Locate the cell with the specified text and output its [x, y] center coordinate. 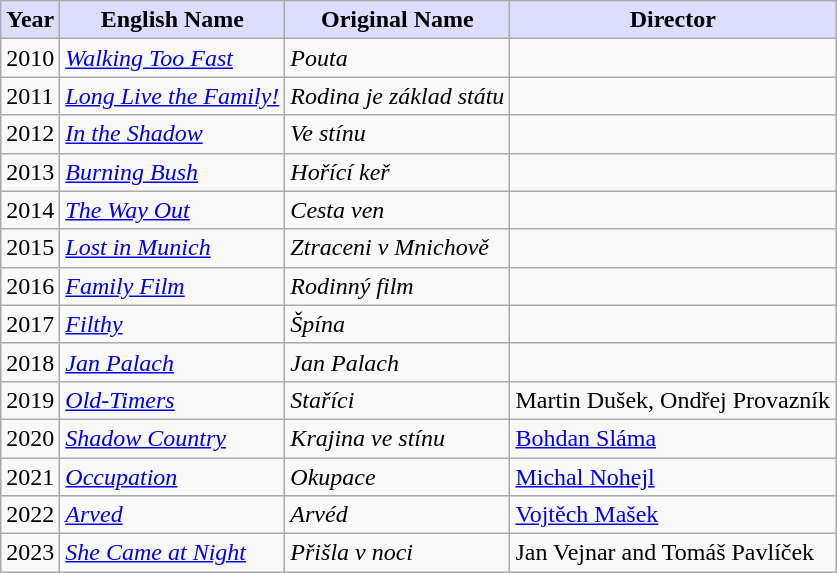
English Name [172, 20]
Staříci [398, 400]
Pouta [398, 58]
2021 [30, 477]
Original Name [398, 20]
2012 [30, 134]
2017 [30, 324]
In the Shadow [172, 134]
Shadow Country [172, 438]
Rodina je základ státu [398, 96]
Ve stínu [398, 134]
Walking Too Fast [172, 58]
Vojtěch Mašek [673, 515]
The Way Out [172, 210]
Occupation [172, 477]
2018 [30, 362]
Family Film [172, 286]
Špína [398, 324]
2019 [30, 400]
Director [673, 20]
Bohdan Sláma [673, 438]
Jan Vejnar and Tomáš Pavlíček [673, 553]
Burning Bush [172, 172]
Arvéd [398, 515]
2011 [30, 96]
2022 [30, 515]
2023 [30, 553]
2013 [30, 172]
2014 [30, 210]
Hořící keř [398, 172]
2020 [30, 438]
Krajina ve stínu [398, 438]
Arved [172, 515]
Cesta ven [398, 210]
Okupace [398, 477]
Old-Timers [172, 400]
Martin Dušek, Ondřej Provazník [673, 400]
Year [30, 20]
Ztraceni v Mnichově [398, 248]
She Came at Night [172, 553]
Long Live the Family! [172, 96]
Michal Nohejl [673, 477]
2010 [30, 58]
2016 [30, 286]
2015 [30, 248]
Lost in Munich [172, 248]
Rodinný film [398, 286]
Filthy [172, 324]
Přišla v noci [398, 553]
